From the cell containing the given text, extract its center point as [X, Y] coordinate. 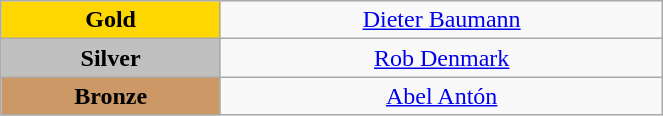
Rob Denmark [441, 58]
Gold [111, 20]
Bronze [111, 96]
Dieter Baumann [441, 20]
Silver [111, 58]
Abel Antón [441, 96]
